Identify which cell holds the provided text, then report its [x, y] central coordinate. 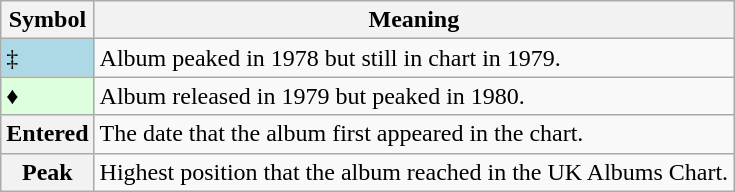
Album released in 1979 but peaked in 1980. [414, 96]
‡ [48, 58]
♦ [48, 96]
Symbol [48, 20]
Entered [48, 134]
Highest position that the album reached in the UK Albums Chart. [414, 172]
The date that the album first appeared in the chart. [414, 134]
Album peaked in 1978 but still in chart in 1979. [414, 58]
Peak [48, 172]
Meaning [414, 20]
